Extract the (x, y) coordinate from the center of the cell holding the provided text.  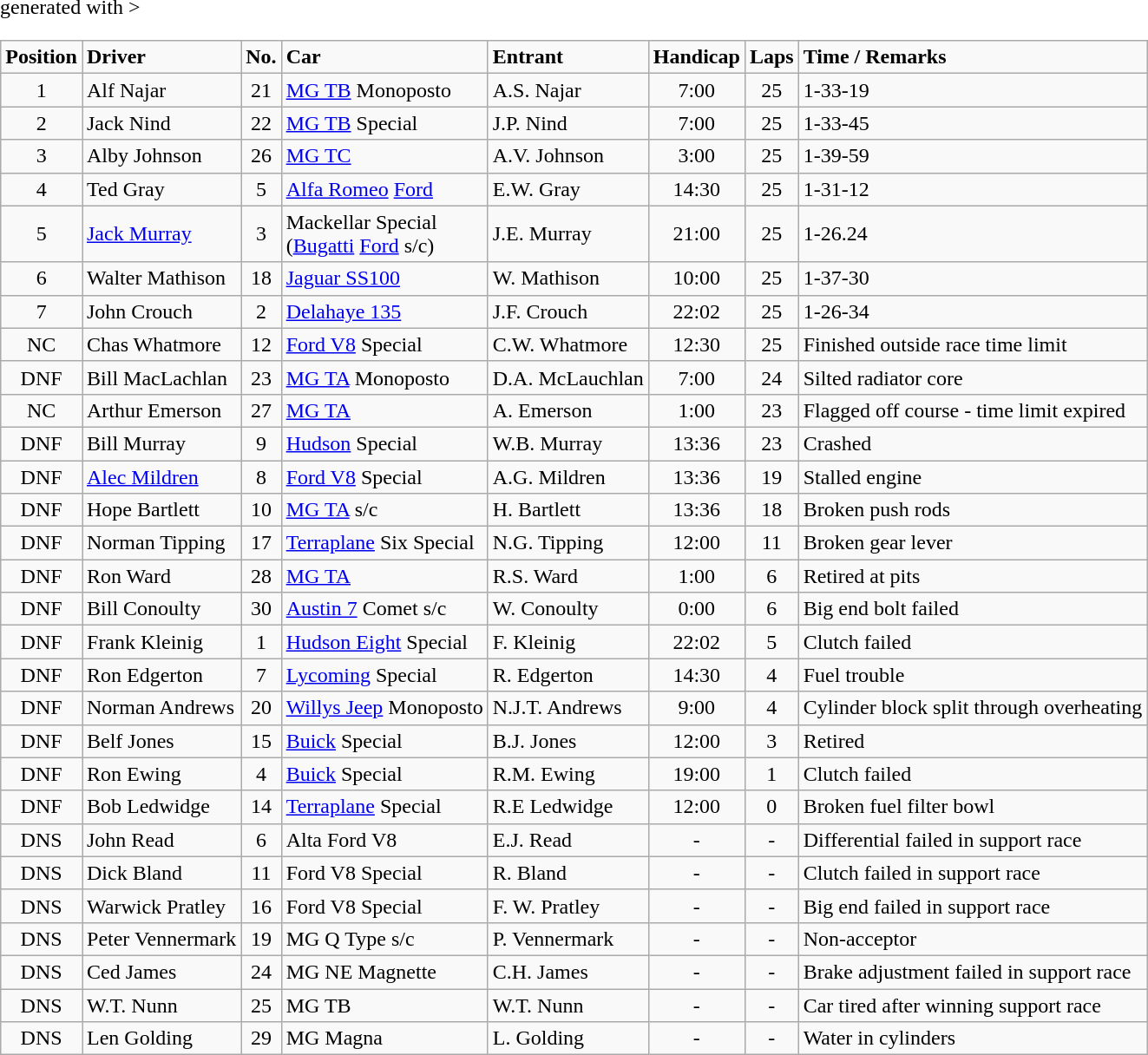
Stalled engine (973, 476)
Hudson Eight Special (384, 642)
MG TA Monoposto (384, 377)
26 (261, 156)
Jack Murray (161, 234)
Car (384, 57)
B.J. Jones (567, 741)
Dick Bland (161, 873)
Bill Murray (161, 443)
A.V. Johnson (567, 156)
Lycoming Special (384, 675)
J.F. Crouch (567, 311)
Bill MacLachlan (161, 377)
Peter Vennermark (161, 939)
15 (261, 741)
L. Golding (567, 1039)
Fuel trouble (973, 675)
Retired at pits (973, 576)
E.J. Read (567, 840)
F. W. Pratley (567, 906)
17 (261, 543)
MG TC (384, 156)
28 (261, 576)
Ted Gray (161, 189)
10 (261, 510)
C.H. James (567, 972)
R.S. Ward (567, 576)
Chas Whatmore (161, 344)
Belf Jones (161, 741)
MG TB (384, 1006)
Hudson Special (384, 443)
20 (261, 708)
J.E. Murray (567, 234)
Cylinder block split through overheating (973, 708)
W.B. Murray (567, 443)
No. (261, 57)
Driver (161, 57)
R. Edgerton (567, 675)
Brake adjustment failed in support race (973, 972)
MG Q Type s/c (384, 939)
Laps (771, 57)
Water in cylinders (973, 1039)
1-33-19 (973, 90)
J.P. Nind (567, 123)
John Crouch (161, 311)
Len Golding (161, 1039)
MG TB Monoposto (384, 90)
0:00 (696, 609)
Bob Ledwidge (161, 807)
MG TA s/c (384, 510)
P. Vennermark (567, 939)
Big end bolt failed (973, 609)
Alta Ford V8 (384, 840)
Broken fuel filter bowl (973, 807)
Retired (973, 741)
E.W. Gray (567, 189)
Alby Johnson (161, 156)
Alec Mildren (161, 476)
1-33-45 (973, 123)
Broken gear lever (973, 543)
14 (261, 807)
Arthur Emerson (161, 410)
1-39-59 (973, 156)
16 (261, 906)
Norman Andrews (161, 708)
A. Emerson (567, 410)
Non-acceptor (973, 939)
0 (771, 807)
Bill Conoulty (161, 609)
C.W. Whatmore (567, 344)
Norman Tipping (161, 543)
Terraplane Six Special (384, 543)
Entrant (567, 57)
Time / Remarks (973, 57)
N.J.T. Andrews (567, 708)
Position (42, 57)
1-37-30 (973, 278)
D.A. McLauchlan (567, 377)
Handicap (696, 57)
Hope Bartlett (161, 510)
Alf Najar (161, 90)
N.G. Tipping (567, 543)
Differential failed in support race (973, 840)
MG NE Magnette (384, 972)
Silted radiator core (973, 377)
Frank Kleinig (161, 642)
Jaguar SS100 (384, 278)
Clutch failed in support race (973, 873)
1-26.24 (973, 234)
Ron Edgerton (161, 675)
Terraplane Special (384, 807)
R. Bland (567, 873)
MG Magna (384, 1039)
Willys Jeep Monoposto (384, 708)
W. Mathison (567, 278)
Broken push rods (973, 510)
A.S. Najar (567, 90)
MG TB Special (384, 123)
22 (261, 123)
29 (261, 1039)
H. Bartlett (567, 510)
3:00 (696, 156)
Car tired after winning support race (973, 1006)
A.G. Mildren (567, 476)
Warwick Pratley (161, 906)
10:00 (696, 278)
John Read (161, 840)
Delahaye 135 (384, 311)
F. Kleinig (567, 642)
R.E Ledwidge (567, 807)
9:00 (696, 708)
Big end failed in support race (973, 906)
19:00 (696, 774)
30 (261, 609)
Alfa Romeo Ford (384, 189)
Ron Ewing (161, 774)
12:30 (696, 344)
Austin 7 Comet s/c (384, 609)
Jack Nind (161, 123)
Crashed (973, 443)
1-31-12 (973, 189)
27 (261, 410)
Ced James (161, 972)
9 (261, 443)
12 (261, 344)
Mackellar Special (Bugatti Ford s/c) (384, 234)
Ron Ward (161, 576)
R.M. Ewing (567, 774)
W. Conoulty (567, 609)
Walter Mathison (161, 278)
21 (261, 90)
Flagged off course - time limit expired (973, 410)
Finished outside race time limit (973, 344)
8 (261, 476)
1-26-34 (973, 311)
21:00 (696, 234)
